Search for the cell housing the specified text and yield its [x, y] center coordinate. 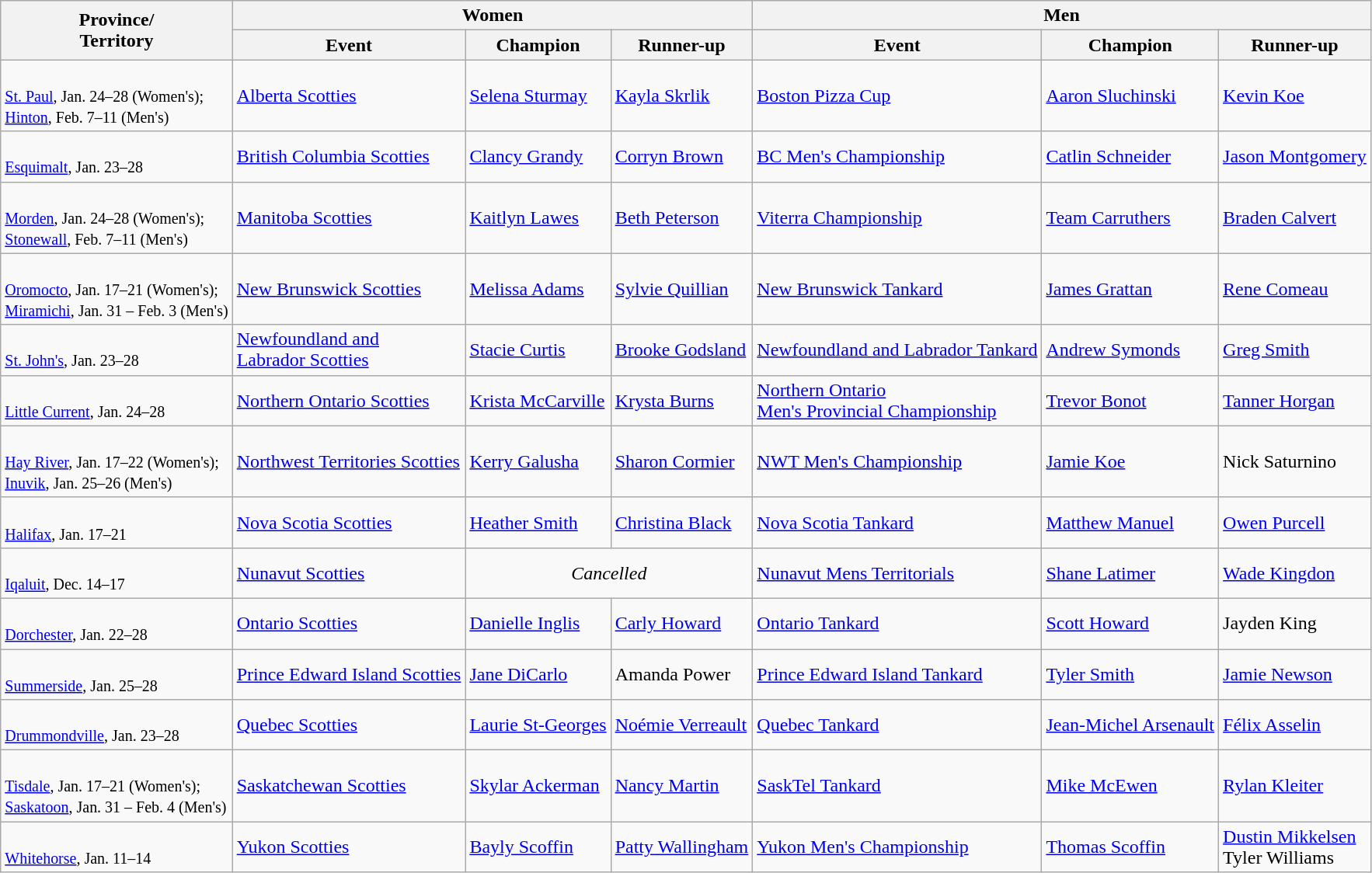
Jean-Michel Arsenault [1130, 725]
Stacie Curtis [538, 350]
Team Carruthers [1130, 217]
Kayla Skrlik [682, 96]
Tisdale, Jan. 17–21 (Women's); Saskatoon, Jan. 31 – Feb. 4 (Men's) [117, 786]
Dorchester, Jan. 22–28 [117, 623]
New Brunswick Scotties [349, 289]
Trevor Bonot [1130, 401]
Mike McEwen [1130, 786]
Greg Smith [1295, 350]
Whitehorse, Jan. 11–14 [117, 847]
Patty Wallingham [682, 847]
Noémie Verreault [682, 725]
Corryn Brown [682, 157]
Tyler Smith [1130, 674]
Iqaluit, Dec. 14–17 [117, 573]
Jamie Newson [1295, 674]
Nunavut Scotties [349, 573]
St. John's, Jan. 23–28 [117, 350]
Jason Montgomery [1295, 157]
Danielle Inglis [538, 623]
Boston Pizza Cup [897, 96]
Manitoba Scotties [349, 217]
Andrew Symonds [1130, 350]
Tanner Horgan [1295, 401]
Amanda Power [682, 674]
St. Paul, Jan. 24–28 (Women's); Hinton, Feb. 7–11 (Men's) [117, 96]
Quebec Tankard [897, 725]
Jayden King [1295, 623]
Aaron Sluchinski [1130, 96]
Carly Howard [682, 623]
Catlin Schneider [1130, 157]
Braden Calvert [1295, 217]
Sharon Cormier [682, 461]
Viterra Championship [897, 217]
SaskTel Tankard [897, 786]
BC Men's Championship [897, 157]
Drummondville, Jan. 23–28 [117, 725]
Nova Scotia Scotties [349, 522]
Halifax, Jan. 17–21 [117, 522]
Selena Sturmay [538, 96]
Prince Edward Island Tankard [897, 674]
Men [1062, 16]
Newfoundland and Labrador Scotties [349, 350]
Cancelled [609, 573]
Nancy Martin [682, 786]
Prince Edward Island Scotties [349, 674]
Scott Howard [1130, 623]
NWT Men's Championship [897, 461]
Jane DiCarlo [538, 674]
Skylar Ackerman [538, 786]
Thomas Scoffin [1130, 847]
Heather Smith [538, 522]
Nova Scotia Tankard [897, 522]
Shane Latimer [1130, 573]
Brooke Godsland [682, 350]
Clancy Grandy [538, 157]
Rene Comeau [1295, 289]
Morden, Jan. 24–28 (Women's); Stonewall, Feb. 7–11 (Men's) [117, 217]
Melissa Adams [538, 289]
Laurie St-Georges [538, 725]
Newfoundland and Labrador Tankard [897, 350]
Jamie Koe [1130, 461]
Owen Purcell [1295, 522]
Beth Peterson [682, 217]
Nunavut Mens Territorials [897, 573]
Ontario Scotties [349, 623]
Kevin Koe [1295, 96]
Rylan Kleiter [1295, 786]
Kerry Galusha [538, 461]
Alberta Scotties [349, 96]
Bayly Scoffin [538, 847]
Province/Territory [117, 30]
Hay River, Jan. 17–22 (Women's); Inuvik, Jan. 25–26 (Men's) [117, 461]
Sylvie Quillian [682, 289]
Kaitlyn Lawes [538, 217]
Wade Kingdon [1295, 573]
Saskatchewan Scotties [349, 786]
Krista McCarville [538, 401]
Little Current, Jan. 24–28 [117, 401]
Félix Asselin [1295, 725]
Ontario Tankard [897, 623]
James Grattan [1130, 289]
Christina Black [682, 522]
British Columbia Scotties [349, 157]
Esquimalt, Jan. 23–28 [117, 157]
Northwest Territories Scotties [349, 461]
Yukon Scotties [349, 847]
Nick Saturnino [1295, 461]
Krysta Burns [682, 401]
Dustin Mikkelsen Tyler Williams [1295, 847]
Women [493, 16]
New Brunswick Tankard [897, 289]
Northern Ontario Men's Provincial Championship [897, 401]
Summerside, Jan. 25–28 [117, 674]
Northern Ontario Scotties [349, 401]
Quebec Scotties [349, 725]
Matthew Manuel [1130, 522]
Yukon Men's Championship [897, 847]
Oromocto, Jan. 17–21 (Women's); Miramichi, Jan. 31 – Feb. 3 (Men's) [117, 289]
